Return the (X, Y) coordinate for the center point of the cell that contains the specified text.  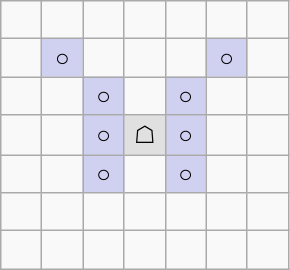
☖ (144, 135)
